Find where the given text appears and provide that cell's center as [x, y] coordinate. 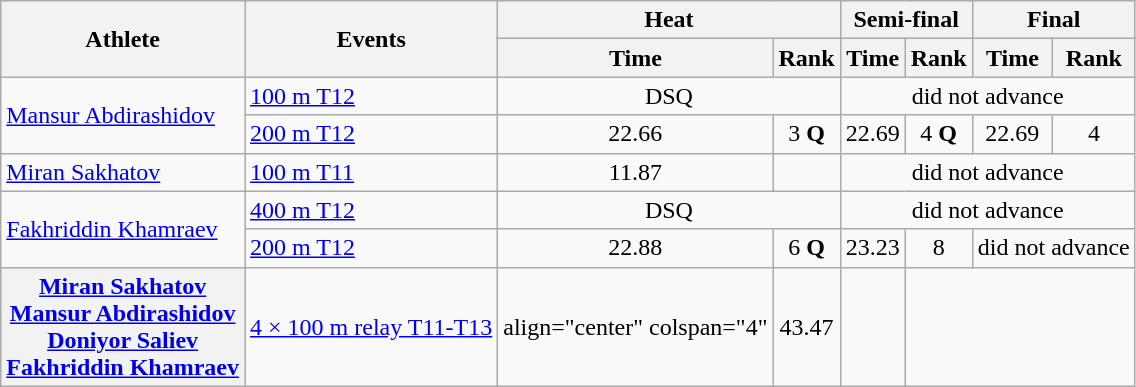
4 × 100 m relay T11-T13 [372, 326]
Miran Sakhatov [123, 172]
8 [938, 248]
400 m T12 [372, 210]
43.47 [806, 326]
22.66 [636, 134]
4 [1094, 134]
Fakhriddin Khamraev [123, 229]
6 Q [806, 248]
23.23 [872, 248]
11.87 [636, 172]
3 Q [806, 134]
align="center" colspan="4" [636, 326]
Mansur Abdirashidov [123, 115]
Miran SakhatovMansur AbdirashidovDoniyor SalievFakhriddin Khamraev [123, 326]
Heat [669, 20]
Final [1054, 20]
100 m T11 [372, 172]
22.88 [636, 248]
4 Q [938, 134]
Events [372, 39]
100 m T12 [372, 96]
Semi-final [906, 20]
Athlete [123, 39]
